Pinpoint the cell where the given text exists, returning its [x, y] midpoint coordinate. 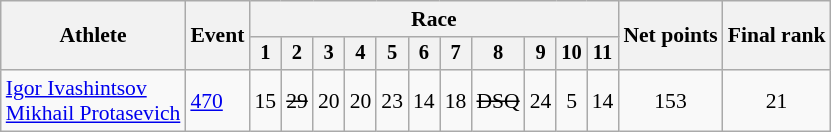
21 [777, 100]
29 [297, 100]
8 [498, 54]
Net points [670, 36]
6 [424, 54]
15 [265, 100]
1 [265, 54]
9 [541, 54]
23 [392, 100]
Event [217, 36]
4 [361, 54]
18 [456, 100]
11 [603, 54]
470 [217, 100]
Race [434, 19]
24 [541, 100]
Athlete [94, 36]
Igor IvashintsovMikhail Protasevich [94, 100]
Final rank [777, 36]
7 [456, 54]
DSQ [498, 100]
153 [670, 100]
2 [297, 54]
3 [329, 54]
10 [571, 54]
